Determine the [X, Y] coordinate at the center of the cell enclosing the given text.  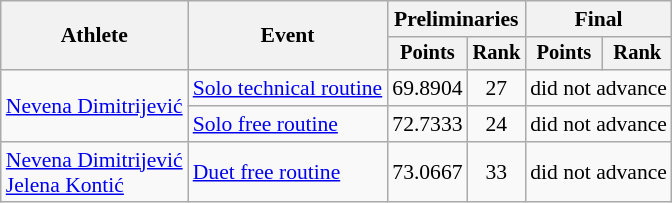
73.0667 [427, 172]
Solo technical routine [288, 88]
Preliminaries [456, 19]
Nevena Dimitrijević [94, 106]
Athlete [94, 36]
Solo free routine [288, 124]
27 [497, 88]
Event [288, 36]
Final [598, 19]
33 [497, 172]
24 [497, 124]
69.8904 [427, 88]
Duet free routine [288, 172]
72.7333 [427, 124]
Nevena DimitrijevićJelena Kontić [94, 172]
